From the cell containing the given text, extract its center point as (X, Y) coordinate. 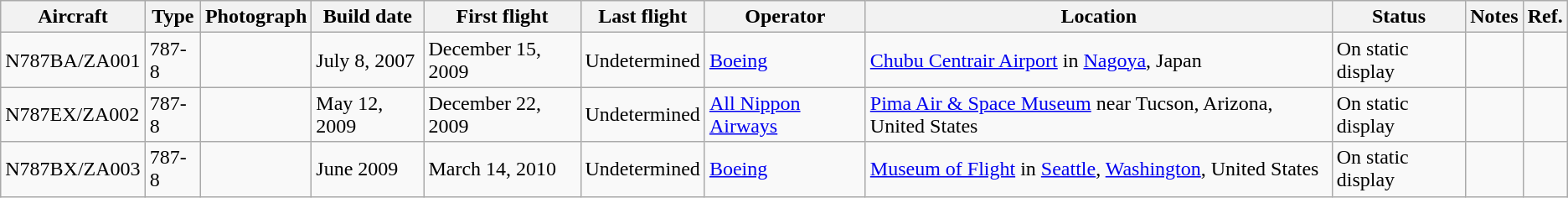
Build date (368, 17)
Chubu Centrair Airport in Nagoya, Japan (1099, 60)
Ref. (1545, 17)
Last flight (642, 17)
Operator (785, 17)
Aircraft (73, 17)
Status (1399, 17)
N787EX/ZA002 (73, 114)
N787BX/ZA003 (73, 169)
Photograph (255, 17)
June 2009 (368, 169)
All Nippon Airways (785, 114)
July 8, 2007 (368, 60)
December 15, 2009 (503, 60)
N787BA/ZA001 (73, 60)
First flight (503, 17)
March 14, 2010 (503, 169)
Type (173, 17)
December 22, 2009 (503, 114)
Notes (1494, 17)
Location (1099, 17)
May 12, 2009 (368, 114)
Pima Air & Space Museum near Tucson, Arizona, United States (1099, 114)
Museum of Flight in Seattle, Washington, United States (1099, 169)
